Determine the [x, y] coordinate at the center of the cell enclosing the given text.  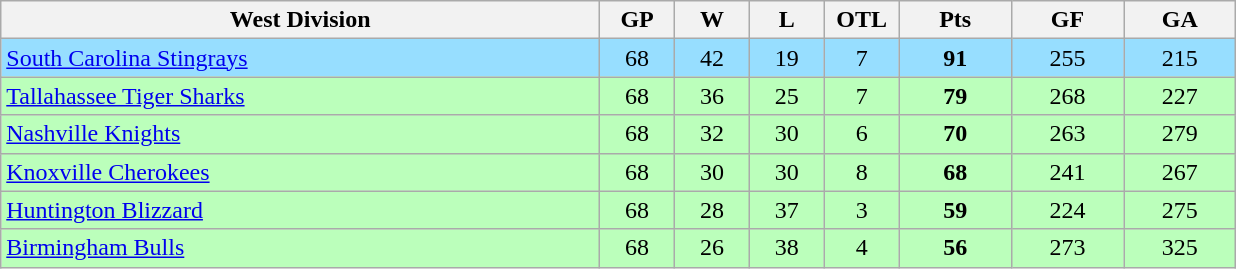
38 [786, 248]
279 [1180, 134]
26 [712, 248]
West Division [300, 20]
GP [638, 20]
227 [1180, 96]
275 [1180, 210]
GA [1180, 20]
Huntington Blizzard [300, 210]
241 [1067, 172]
215 [1180, 58]
79 [955, 96]
4 [862, 248]
OTL [862, 20]
Birmingham Bulls [300, 248]
224 [1067, 210]
32 [712, 134]
Knoxville Cherokees [300, 172]
268 [1067, 96]
42 [712, 58]
Tallahassee Tiger Sharks [300, 96]
325 [1180, 248]
6 [862, 134]
36 [712, 96]
263 [1067, 134]
91 [955, 58]
25 [786, 96]
267 [1180, 172]
37 [786, 210]
GF [1067, 20]
70 [955, 134]
19 [786, 58]
L [786, 20]
Nashville Knights [300, 134]
56 [955, 248]
Pts [955, 20]
3 [862, 210]
8 [862, 172]
59 [955, 210]
W [712, 20]
273 [1067, 248]
28 [712, 210]
255 [1067, 58]
South Carolina Stingrays [300, 58]
